Locate the cell with the specified text and output its [X, Y] center coordinate. 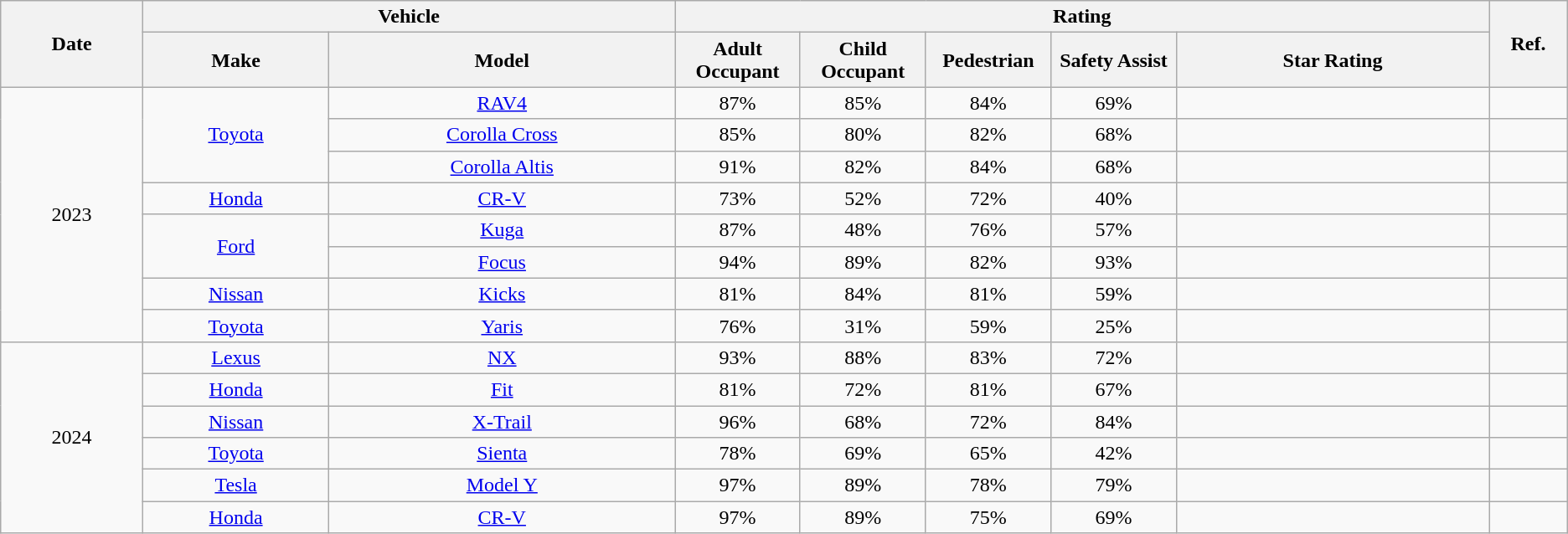
25% [1114, 326]
Child Occupant [863, 60]
Lexus [235, 357]
2024 [72, 437]
Rating [1082, 17]
Sienta [503, 454]
65% [988, 454]
80% [863, 135]
Adult Occupant [738, 60]
Vehicle [409, 17]
Date [72, 44]
Fit [503, 389]
83% [988, 357]
52% [863, 198]
Yaris [503, 326]
48% [863, 230]
73% [738, 198]
94% [738, 262]
Tesla [235, 485]
X-Trail [503, 421]
Focus [503, 262]
Corolla Altis [503, 167]
Kicks [503, 294]
42% [1114, 454]
Ford [235, 246]
67% [1114, 389]
40% [1114, 198]
2023 [72, 214]
Pedestrian [988, 60]
NX [503, 357]
31% [863, 326]
Ref. [1529, 44]
Model Y [503, 485]
79% [1114, 485]
96% [738, 421]
88% [863, 357]
RAV4 [503, 103]
Star Rating [1332, 60]
Corolla Cross [503, 135]
Kuga [503, 230]
75% [988, 517]
Model [503, 60]
91% [738, 167]
Safety Assist [1114, 60]
Make [235, 60]
57% [1114, 230]
